Find where the given text appears and provide that cell's center as [x, y] coordinate. 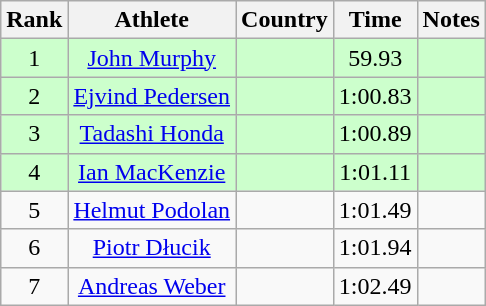
Time [375, 20]
5 [34, 210]
3 [34, 134]
Rank [34, 20]
1:00.83 [375, 96]
Piotr Dłucik [152, 248]
1 [34, 58]
Andreas Weber [152, 286]
Tadashi Honda [152, 134]
Notes [451, 20]
Helmut Podolan [152, 210]
1:01.49 [375, 210]
59.93 [375, 58]
1:02.49 [375, 286]
4 [34, 172]
Athlete [152, 20]
Ejvind Pedersen [152, 96]
2 [34, 96]
7 [34, 286]
John Murphy [152, 58]
1:01.94 [375, 248]
1:00.89 [375, 134]
Ian MacKenzie [152, 172]
6 [34, 248]
1:01.11 [375, 172]
Country [285, 20]
